Extract the [x, y] coordinate from the center of the cell holding the provided text.  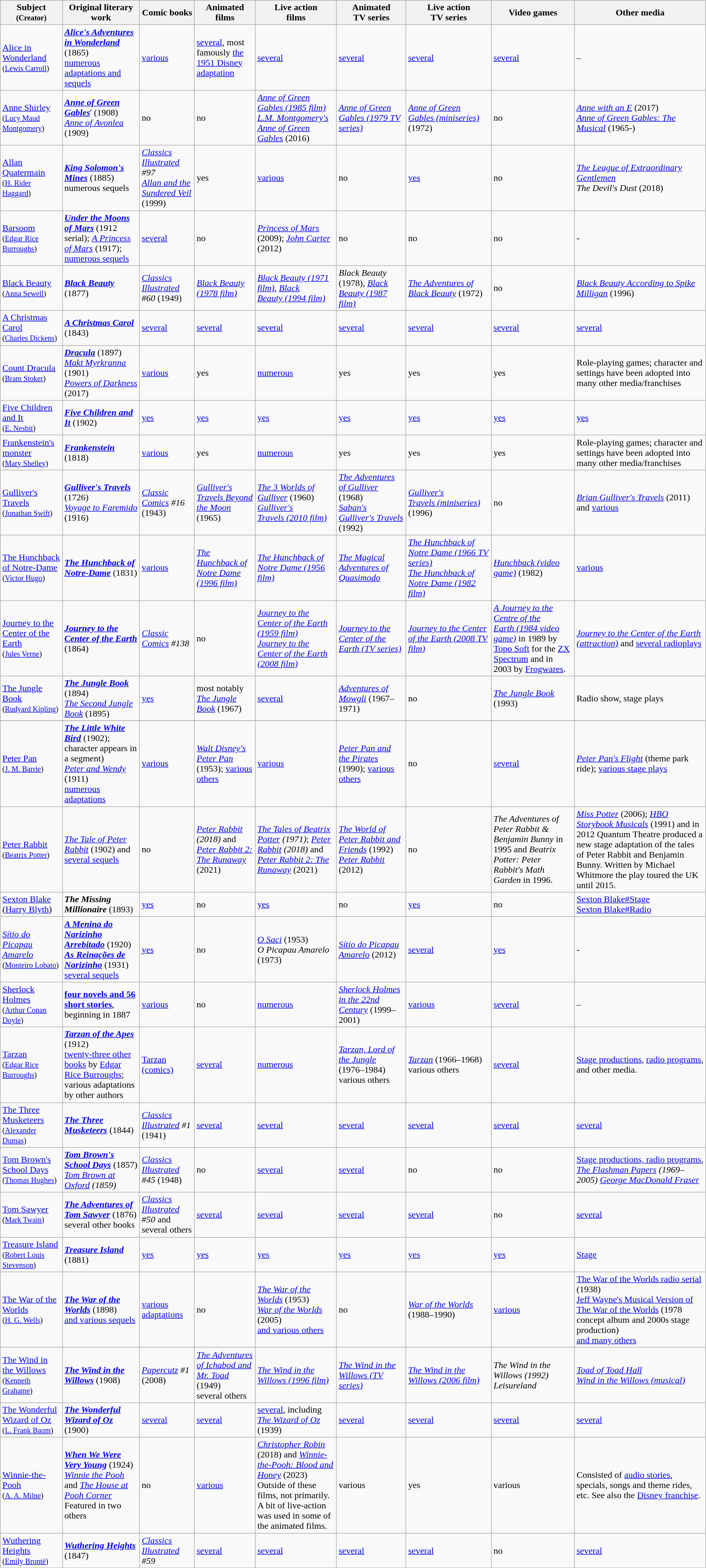
Classics Illustrated #60 (1949) [167, 288]
The Adventures of Peter Rabbit & Benjamin Bunny in 1995 and Beatrix Potter: Peter Rabbit's Math Garden in 1996. [533, 850]
The Tale of Peter Rabbit (1902) and several sequels [101, 850]
The World of Peter Rabbit and Friends (1992) Peter Rabbit (2012) [371, 850]
Tarzan (1966–1968)various others [449, 1065]
Anne with an E (2017)Anne of Green Gables: The Musical (1965-) [640, 118]
Treasure Island (1881) [101, 1254]
Black Beauty (1978), Black Beauty (1987 film) [371, 288]
Journey to the Center of the Earth (1864) [101, 638]
Sexton Blake(Harry Blyth) [32, 905]
The Wind in the Willows (2006 film) [449, 1375]
Black Beauty (1978 film) [225, 288]
The Three Musketeers (1844) [101, 1125]
Journey to the Center of the Earth (TV series) [371, 638]
The Adventures of Ichabod and Mr. Toad (1949)several others [225, 1375]
The Hunchback of Notre Dame (1996 film) [225, 567]
Treasure Island(Robert Louis Stevenson) [32, 1254]
The Jungle Book (1894)The Second Jungle Book (1895) [101, 699]
Sítio do Picapau Amarelo (2012) [371, 949]
Tom Brown's School Days (1857)Tom Brown at Oxford (1859) [101, 1170]
The Wind in the Willows(Kenneth Grahame) [32, 1375]
Frankenstein's monster(Mary Shelley) [32, 452]
Classics Illustrated #1 (1941) [167, 1125]
Journey to the Center of the Earth (2008 TV film) [449, 638]
The Hunchback of Notre-Dame (1831) [101, 567]
most notably The Jungle Book (1967) [225, 699]
Peter Pan and the Pirates (1990); various others [371, 764]
The Wind in the Willows (TV series) [371, 1375]
The Wind in the Willows (1996 film) [296, 1375]
A Journey to the Centre of the Earth (1984 video game) in 1989 by Topo Soft for the ZX Spectrum and in 2003 by Frogwares. [533, 638]
Consisted of audio stories, specials, songs and theme rides, etc. See also the Disney franchise. [640, 1485]
four novels and 56 short stories, beginning in 1887 [101, 1004]
The 3 Worlds of Gulliver (1960)Gulliver's Travels (2010 film) [296, 503]
Peter Pan's Flight (theme park ride); various stage plays [640, 764]
Five Children and It (1902) [101, 418]
Anne of Green Gables (miniseries) (1972) [449, 118]
Anne of Green Gables (1985 film)L.M. Montgomery's Anne of Green Gables (2016) [296, 118]
Anne of Green Gables (1979 TV series) [371, 118]
War of the Worlds (1988–1990) [449, 1310]
Video games [533, 13]
Peter Pan(J. M. Barrie) [32, 764]
Tarzan(Edgar Rice Burroughs) [32, 1065]
various adaptations [167, 1310]
The War of the Worlds (1953)War of the Worlds (2005)and various others [296, 1310]
Radio show, stage plays [640, 699]
Alice's Adventures in Wonderland (1865)numerous adaptations and sequels [101, 57]
A Christmas Carol(Charles Dickens) [32, 328]
Journey to the Center of the Earth(Jules Verne) [32, 638]
The League of Extraordinary GentlemenThe Devil's Dust (2018) [640, 178]
The Wind in the Willows (1908) [101, 1375]
Black Beauty According to Spike Milligan (1996) [640, 288]
Barsoom(Edgar Rice Burroughs) [32, 238]
King Solomon's Mines (1885)numerous sequels [101, 178]
Tarzan of the Apes (1912)twenty-three other books by Edgar Rice Burroughs; various adaptations by other authors [101, 1065]
Classic Comics #16 (1943) [167, 503]
Other media [640, 13]
Sítio do Picapau Amarelo(Monteiro Lobato) [32, 949]
Five Children and It(E. Nesbit) [32, 418]
Classics Illustrated #59 [167, 1551]
Stage productions, radio programs, and other media. [640, 1065]
The Hunchback of Notre Dame (1966 TV series)The Hunchback of Notre Dame (1982 film) [449, 567]
The Three Musketeers(Alexander Dumas) [32, 1125]
O Saci (1953)O Picapau Amarelo (1973) [296, 949]
The War of the Worlds (1898)and various sequels [101, 1310]
Black Beauty(Anna Sewell) [32, 288]
The Tales of Beatrix Potter (1971); Peter Rabbit (2018) and Peter Rabbit 2: The Runaway (2021) [296, 850]
Tarzan (comics) [167, 1065]
Sherlock Holmes(Arthur Conan Doyle) [32, 1004]
Black Beauty (1877) [101, 288]
A Christmas Carol (1843) [101, 328]
Count Dracula(Bram Stoker) [32, 373]
Gulliver's Travels (1726)Voyage to Faremido (1916) [101, 503]
Subject(Creator) [32, 13]
Under the Moons of Mars (1912 serial); A Princess of Mars (1917); numerous sequels [101, 238]
Anne Shirley(Lucy Maud Montgomery) [32, 118]
Comic books [167, 13]
The Magical Adventures of Quasimodo [371, 567]
Tarzan, Lord of the Jungle (1976–1984)various others [371, 1065]
several, including The Wizard of Oz (1939) [296, 1420]
The Wonderful Wizard of Oz(L. Frank Baum) [32, 1420]
Dracula (1897) Makt Myrkranna (1901)Powers of Darkness (2017) [101, 373]
When We Were Very Young (1924) Winnie the Pooh and The House at Pooh CornerFeatured in two others [101, 1485]
Wuthering Heights(Emily Brontë) [32, 1551]
Original literary work [101, 13]
The Jungle Book(Rudyard Kipling) [32, 699]
Toad of Toad HallWind in the Willows (musical) [640, 1375]
Frankenstein (1818) [101, 452]
Allan Quatermain(H. Rider Haggard) [32, 178]
Papercutz #1 (2008) [167, 1375]
Anne of Green Gables' (1908)Anne of Avonlea (1909) [101, 118]
A Menina do Narizinho Arrebitado (1920)As Reinações de Narizinho (1931)several sequels [101, 949]
Classics Illustrated #97Allan and the Sundered Veil (1999) [167, 178]
Live actionfilms [296, 13]
Walt Disney's Peter Pan (1953); various others [225, 764]
Alice in Wonderland(Lewis Carroll) [32, 57]
Classics Illustrated #45 (1948) [167, 1170]
Sexton Blake#StageSexton Blake#Radio [640, 905]
The Hunchback of Notre Dame (1956 film) [296, 567]
Princess of Mars (2009); John Carter (2012) [296, 238]
Journey to the Center of the Earth (attraction) and several radioplays [640, 638]
Animatedfilms [225, 13]
The Adventures of Tom Sawyer (1876)several other books [101, 1215]
The Wind in the Willows (1992) Leisureland [533, 1375]
Stage [640, 1254]
The Little White Bird (1902); character appears in a segment)Peter and Wendy (1911)numerous adaptations [101, 764]
Gulliver's Travels (miniseries) (1996) [449, 503]
several, most famously the 1951 Disney adaptation [225, 57]
The Wonderful Wizard of Oz (1900) [101, 1420]
Classics Illustrated #50 and several others [167, 1215]
The Hunchback of Notre-Dame(Victor Hugo) [32, 567]
Gulliver's Travels(Jonathan Swift) [32, 503]
The War of the Worlds(H. G. Wells) [32, 1310]
Live actionTV series [449, 13]
Tom Sawyer(Mark Twain) [32, 1215]
Black Beauty (1971 film), Black Beauty (1994 film) [296, 288]
Classic Comics #138 [167, 638]
The Missing Millionaire (1893) [101, 905]
Gulliver's Travels Beyond the Moon (1965) [225, 503]
Winnie-the-Pooh(A. A. Milne) [32, 1485]
The Adventures of Black Beauty (1972) [449, 288]
Brian Gulliver's Travels (2011)and various [640, 503]
AnimatedTV series [371, 13]
Peter Rabbit (2018) and Peter Rabbit 2: The Runaway (2021) [225, 850]
Stage productions, radio programs, The Flashman Papers (1969–2005) George MacDonald Fraser [640, 1170]
Hunchback (video game) (1982) [533, 567]
Journey to the Center of the Earth (1959 film)Journey to the Center of the Earth (2008 film) [296, 638]
The Adventures of Gulliver (1968)Saban's Gulliver's Travels (1992) [371, 503]
Sherlock Holmes in the 22nd Century (1999–2001) [371, 1004]
Peter Rabbit(Beatrix Potter) [32, 850]
Adventures of Mowgli (1967–1971) [371, 699]
The Jungle Book (1993) [533, 699]
Tom Brown's School Days(Thomas Hughes) [32, 1170]
Wuthering Heights (1847) [101, 1551]
